From the cell containing the given text, extract its center point as [x, y] coordinate. 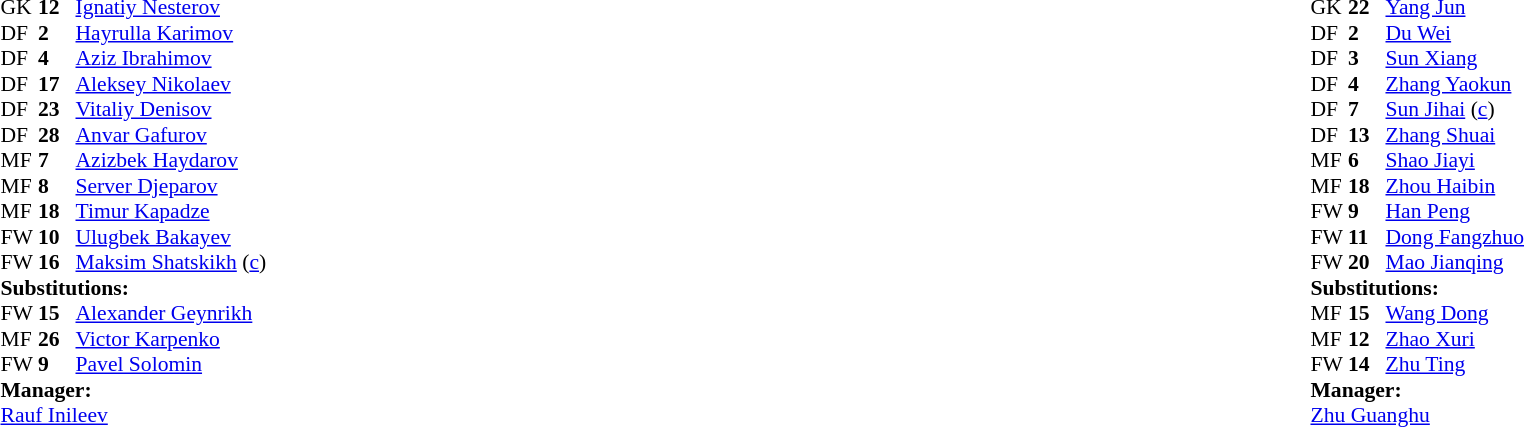
Aleksey Nikolaev [172, 84]
Pavel Solomin [172, 365]
13 [1367, 135]
Victor Karpenko [172, 339]
12 [1367, 339]
Zhao Xuri [1454, 339]
Han Peng [1454, 211]
28 [57, 135]
Maksim Shatskikh (c) [172, 263]
Zhang Shuai [1454, 135]
Ulugbek Bakayev [172, 237]
Timur Kapadze [172, 211]
14 [1367, 365]
Zhu Ting [1454, 365]
23 [57, 109]
Aziz Ibrahimov [172, 59]
26 [57, 339]
16 [57, 263]
Mao Jianqing [1454, 263]
20 [1367, 263]
Vitaliy Denisov [172, 109]
6 [1367, 161]
Hayrulla Karimov [172, 33]
Anvar Gafurov [172, 135]
8 [57, 186]
Sun Jihai (c) [1454, 109]
Server Djeparov [172, 186]
Zhang Yaokun [1454, 84]
Alexander Geynrikh [172, 313]
Azizbek Haydarov [172, 161]
Zhou Haibin [1454, 186]
Wang Dong [1454, 313]
Sun Xiang [1454, 59]
11 [1367, 237]
Dong Fangzhuo [1454, 237]
Shao Jiayi [1454, 161]
10 [57, 237]
Du Wei [1454, 33]
17 [57, 84]
3 [1367, 59]
